Detect which cell encompasses the target text, then output its (x, y) center coordinate. 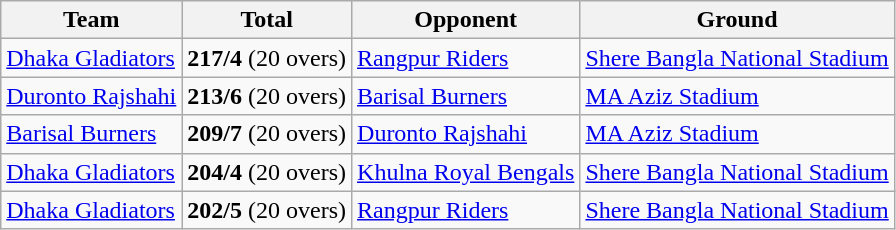
209/7 (20 overs) (267, 134)
Team (92, 20)
217/4 (20 overs) (267, 58)
213/6 (20 overs) (267, 96)
202/5 (20 overs) (267, 210)
204/4 (20 overs) (267, 172)
Total (267, 20)
Ground (737, 20)
Opponent (466, 20)
Khulna Royal Bengals (466, 172)
